Detect which cell encompasses the target text, then output its [x, y] center coordinate. 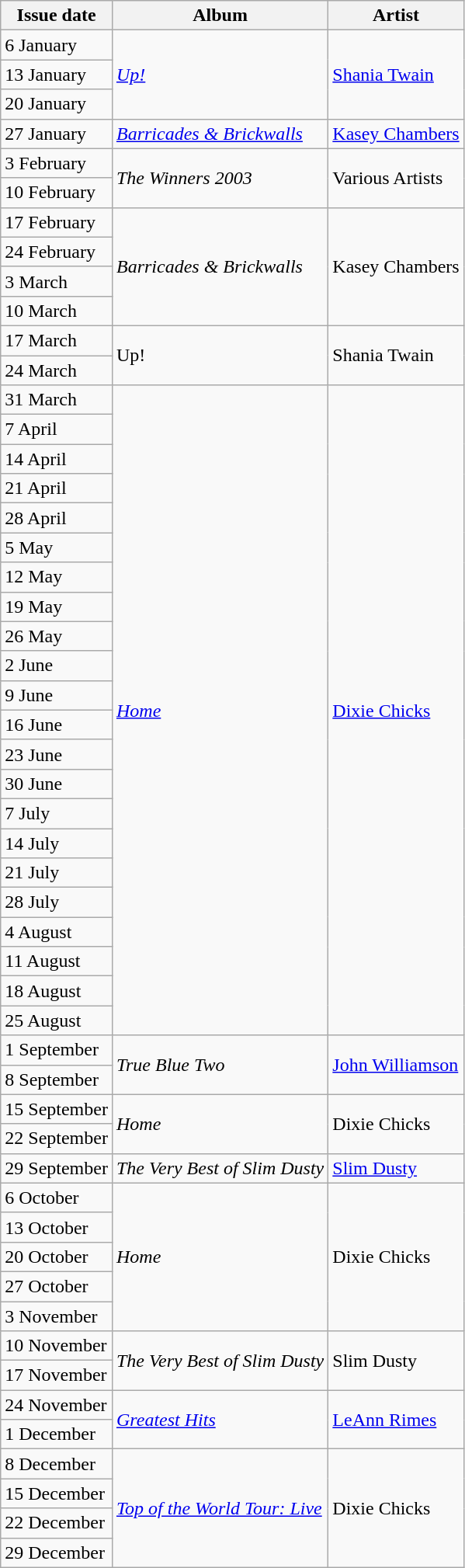
4 August [57, 932]
31 March [57, 400]
17 February [57, 222]
14 July [57, 843]
3 February [57, 163]
22 December [57, 1523]
15 September [57, 1109]
8 December [57, 1464]
19 May [57, 607]
29 September [57, 1168]
14 April [57, 459]
10 November [57, 1346]
20 October [57, 1257]
9 June [57, 695]
Greatest Hits [220, 1420]
11 August [57, 961]
24 February [57, 252]
21 April [57, 488]
28 July [57, 902]
Top of the World Tour: Live [220, 1508]
22 September [57, 1139]
10 February [57, 193]
27 October [57, 1286]
17 March [57, 340]
2 June [57, 666]
24 March [57, 370]
7 April [57, 429]
18 August [57, 991]
30 June [57, 784]
28 April [57, 518]
8 September [57, 1080]
Album [220, 16]
6 October [57, 1198]
12 May [57, 577]
10 March [57, 311]
27 January [57, 134]
26 May [57, 636]
24 November [57, 1405]
Various Artists [396, 178]
LeAnn Rimes [396, 1420]
25 August [57, 1020]
John Williamson [396, 1065]
20 January [57, 104]
The Winners 2003 [220, 178]
6 January [57, 45]
13 January [57, 75]
True Blue Two [220, 1065]
Issue date [57, 16]
21 July [57, 873]
Artist [396, 16]
3 November [57, 1316]
3 March [57, 281]
5 May [57, 548]
23 June [57, 754]
16 June [57, 725]
7 July [57, 813]
1 December [57, 1434]
13 October [57, 1227]
1 September [57, 1050]
17 November [57, 1375]
29 December [57, 1552]
15 December [57, 1493]
